Output the (X, Y) coordinate of the center of the cell containing the given text.  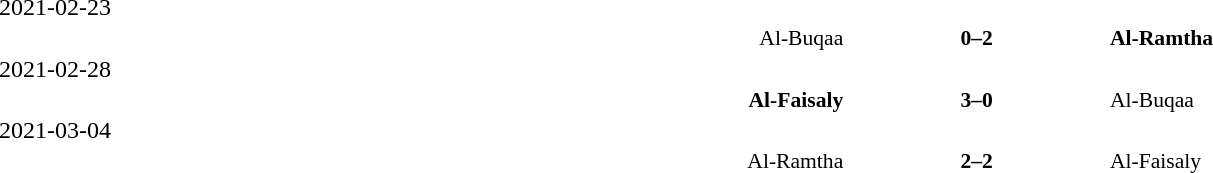
0–2 (976, 38)
3–0 (976, 100)
